Determine the (x, y) coordinate at the center of the cell enclosing the given text.  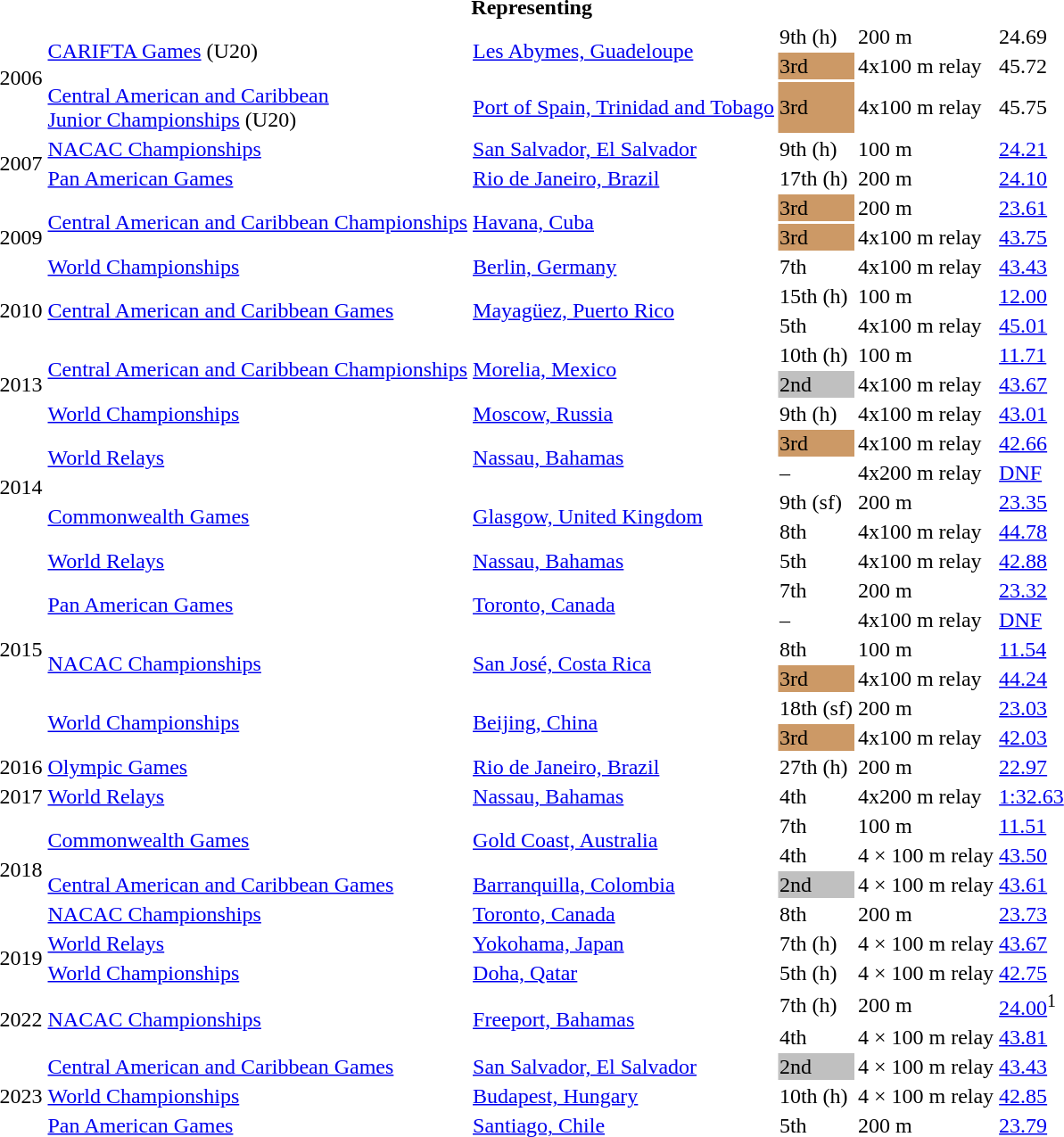
Berlin, Germany (624, 267)
17th (h) (815, 178)
Central American and CaribbeanJunior Championships (U20) (258, 107)
Havana, Cuba (624, 223)
Glasgow, United Kingdom (624, 517)
Mayagüez, Puerto Rico (624, 310)
Port of Spain, Trinidad and Tobago (624, 107)
Yokohama, Japan (624, 943)
Doha, Qatar (624, 973)
Olympic Games (258, 767)
Barranquilla, Colombia (624, 885)
9th (sf) (815, 502)
Morelia, Mexico (624, 369)
Les Abymes, Guadeloupe (624, 52)
18th (sf) (815, 708)
CARIFTA Games (U20) (258, 52)
15th (h) (815, 296)
Freeport, Bahamas (624, 1020)
San José, Costa Rica (624, 663)
Budapest, Hungary (624, 1096)
Beijing, China (624, 722)
Gold Coast, Australia (624, 840)
Moscow, Russia (624, 414)
27th (h) (815, 767)
5th (h) (815, 973)
